Scan for the cell matching the given text and deliver its (x, y) coordinate at center. 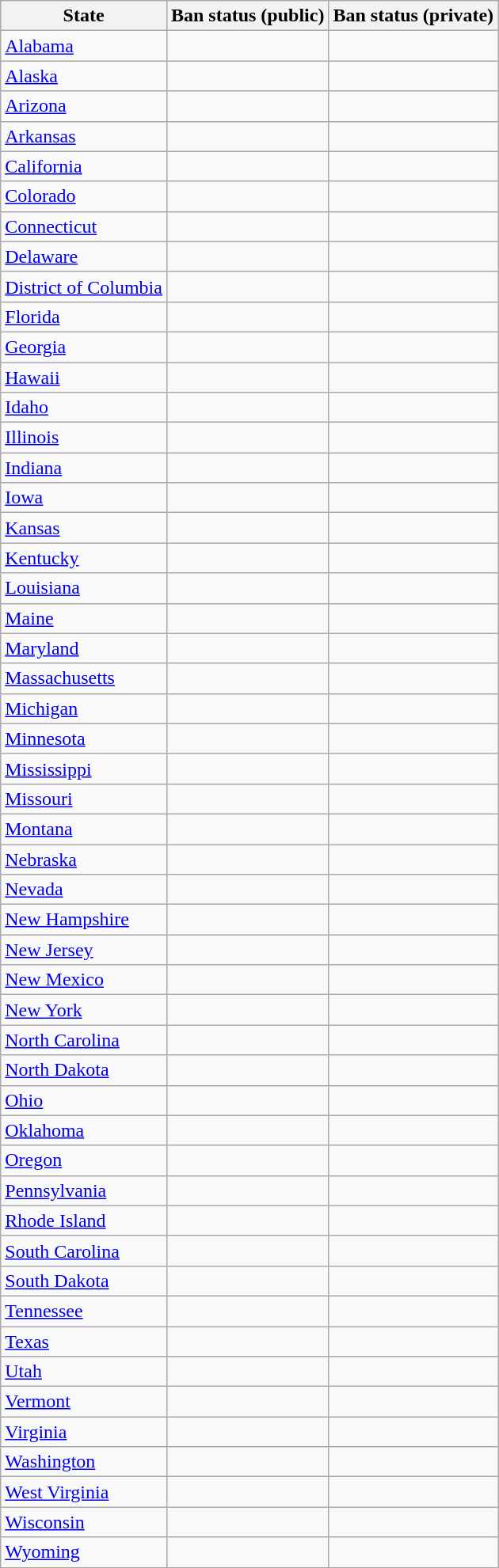
Utah (84, 1372)
Oklahoma (84, 1130)
Iowa (84, 498)
Wisconsin (84, 1522)
Missouri (84, 799)
Maryland (84, 648)
Virginia (84, 1432)
Rhode Island (84, 1221)
South Dakota (84, 1281)
New Jersey (84, 950)
Hawaii (84, 378)
Washington (84, 1462)
State (84, 16)
Montana (84, 829)
Georgia (84, 347)
Ban status (public) (247, 16)
District of Columbia (84, 287)
Ohio (84, 1100)
Illinois (84, 438)
Connecticut (84, 226)
South Carolina (84, 1251)
New Hampshire (84, 920)
Minnesota (84, 738)
Kansas (84, 528)
Idaho (84, 408)
Vermont (84, 1402)
North Dakota (84, 1070)
North Carolina (84, 1040)
California (84, 166)
West Virginia (84, 1492)
Kentucky (84, 558)
New York (84, 1010)
Alabama (84, 46)
Texas (84, 1342)
New Mexico (84, 980)
Colorado (84, 196)
Michigan (84, 708)
Florida (84, 317)
Alaska (84, 76)
Delaware (84, 256)
Ban status (private) (413, 16)
Indiana (84, 468)
Arizona (84, 106)
Nebraska (84, 859)
Pennsylvania (84, 1190)
Louisiana (84, 588)
Arkansas (84, 136)
Oregon (84, 1160)
Massachusetts (84, 678)
Tennessee (84, 1311)
Nevada (84, 890)
Wyoming (84, 1552)
Maine (84, 618)
Mississippi (84, 769)
